Determine the (x, y) coordinate at the center of the cell enclosing the given text.  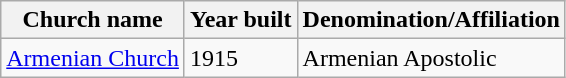
Year built (240, 20)
1915 (240, 58)
Denomination/Affiliation (431, 20)
Armenian Apostolic (431, 58)
Armenian Church (93, 58)
Church name (93, 20)
